Output the (x, y) coordinate of the center of the cell containing the given text.  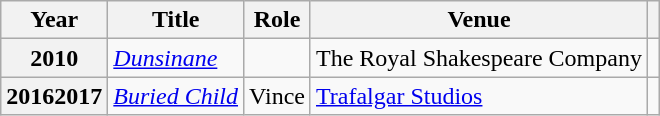
Buried Child (176, 96)
Vince (278, 96)
2010 (54, 58)
Title (176, 20)
Role (278, 20)
20162017 (54, 96)
The Royal Shakespeare Company (478, 58)
Trafalgar Studios (478, 96)
Dunsinane (176, 58)
Venue (478, 20)
Year (54, 20)
